Identify which cell holds the provided text, then report its (X, Y) central coordinate. 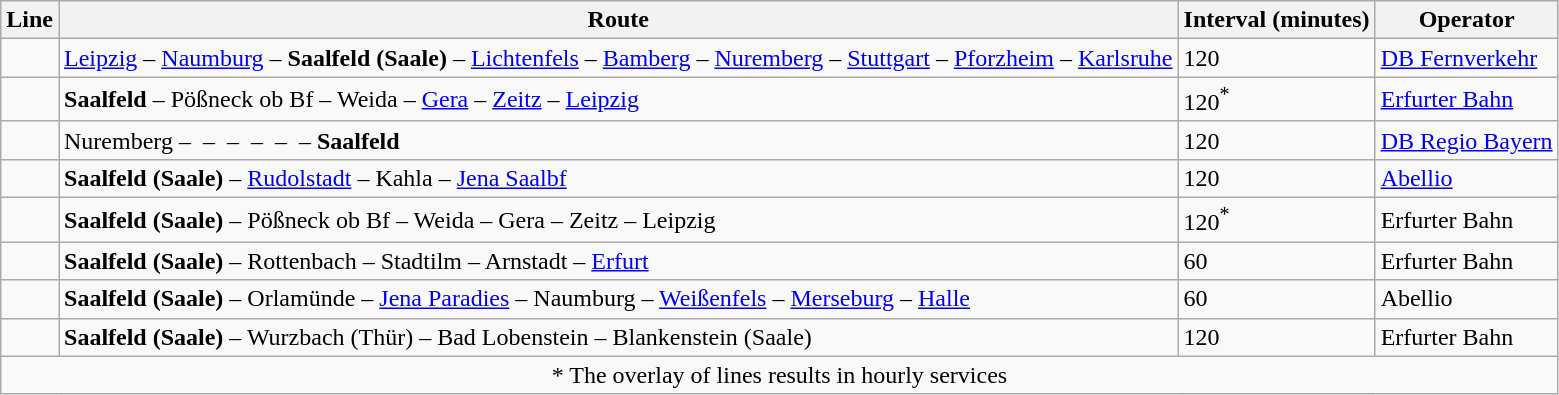
Route (618, 20)
Saalfeld (Saale) – Orlamünde – Jena Paradies – Naumburg – Weißenfels – Merseburg – Halle (618, 299)
Interval (minutes) (1276, 20)
Saalfeld (Saale) – Rudolstadt – Kahla – Jena Saalbf (618, 178)
Leipzig – Naumburg – Saalfeld (Saale) – Lichtenfels – Bamberg – Nuremberg – Stuttgart – Pforzheim – Karlsruhe (618, 58)
Saalfeld (Saale) – Wurzbach (Thür) – Bad Lobenstein – Blankenstein (Saale) (618, 337)
Saalfeld (Saale) – Pößneck ob Bf – Weida – Gera – Zeitz – Leipzig (618, 220)
Saalfeld (Saale) – Rottenbach – Stadtilm – Arnstadt – Erfurt (618, 261)
Line (30, 20)
* The overlay of lines results in hourly services (780, 375)
Nuremberg – – – – – – Saalfeld (618, 140)
DB Regio Bayern (1466, 140)
Operator (1466, 20)
DB Fernverkehr (1466, 58)
Saalfeld – Pößneck ob Bf – Weida – Gera – Zeitz – Leipzig (618, 100)
